Locate the cell with the specified text and output its (X, Y) center coordinate. 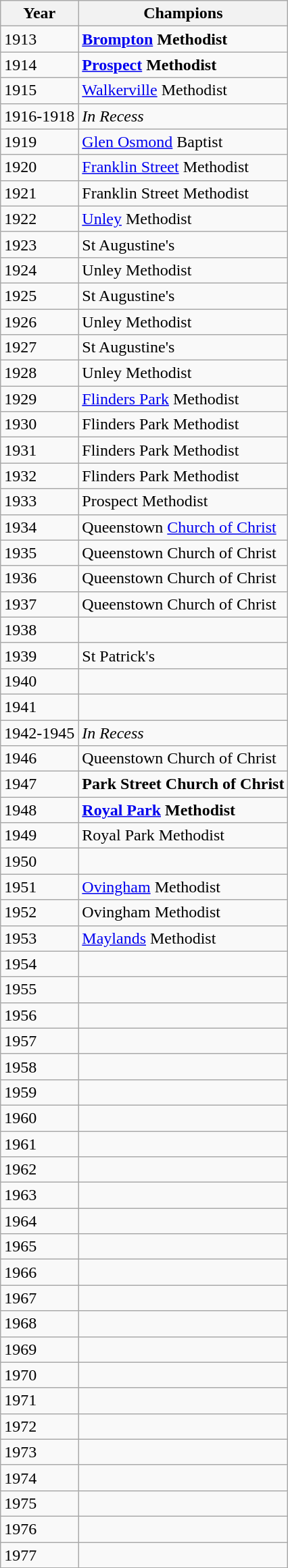
Champions (183, 13)
1951 (39, 887)
1973 (39, 1452)
1977 (39, 1555)
1976 (39, 1529)
1935 (39, 553)
1930 (39, 425)
1961 (39, 1144)
1932 (39, 476)
1933 (39, 502)
1950 (39, 861)
1939 (39, 655)
1914 (39, 65)
1954 (39, 964)
1969 (39, 1349)
1925 (39, 296)
St Patrick's (183, 655)
1937 (39, 604)
1942-1945 (39, 732)
1955 (39, 990)
1920 (39, 167)
1949 (39, 836)
1931 (39, 450)
1965 (39, 1247)
1960 (39, 1118)
1938 (39, 630)
1940 (39, 681)
1966 (39, 1272)
1919 (39, 142)
1946 (39, 759)
Year (39, 13)
1926 (39, 322)
Glen Osmond Baptist (183, 142)
1956 (39, 1015)
1972 (39, 1426)
1915 (39, 90)
1923 (39, 244)
1922 (39, 219)
1947 (39, 784)
1974 (39, 1478)
1967 (39, 1298)
1916-1918 (39, 116)
1913 (39, 39)
1934 (39, 527)
1921 (39, 193)
1953 (39, 938)
1971 (39, 1401)
1929 (39, 399)
1928 (39, 373)
1927 (39, 348)
1941 (39, 707)
1964 (39, 1221)
1963 (39, 1195)
Walkerville Methodist (183, 90)
1924 (39, 270)
Park Street Church of Christ (183, 784)
Brompton Methodist (183, 39)
1959 (39, 1092)
1968 (39, 1324)
Maylands Methodist (183, 938)
1975 (39, 1503)
1948 (39, 810)
1970 (39, 1375)
1957 (39, 1041)
1952 (39, 913)
1958 (39, 1066)
1936 (39, 578)
1962 (39, 1170)
